Output the [X, Y] coordinate of the center of the cell containing the given text.  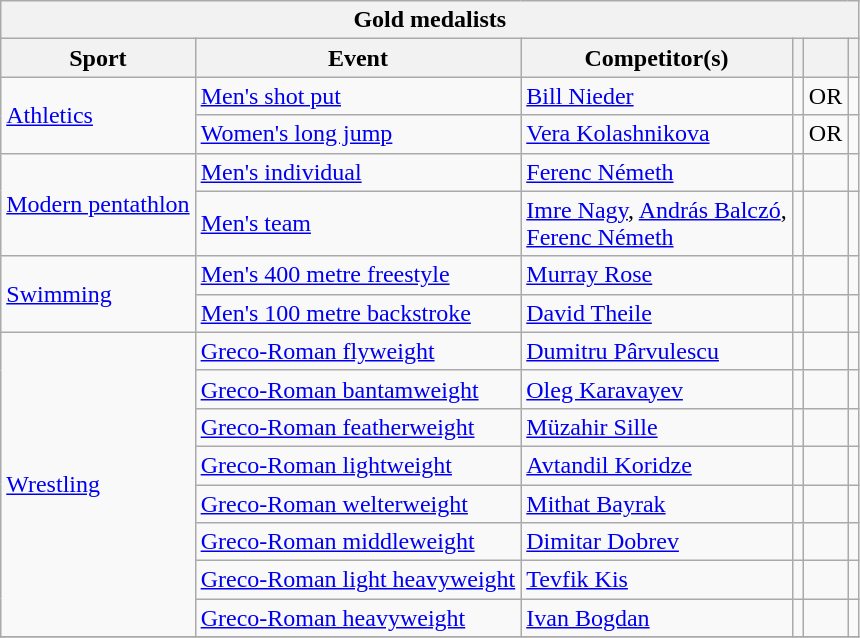
Imre Nagy, András Balczó,Ferenc Németh [656, 224]
Greco-Roman middleweight [358, 542]
Bill Nieder [656, 96]
Men's individual [358, 172]
Greco-Roman heavyweight [358, 618]
Modern pentathlon [98, 204]
Event [358, 58]
Greco-Roman welterweight [358, 503]
Swimming [98, 294]
Avtandil Koridze [656, 465]
Dumitru Pârvulescu [656, 351]
Vera Kolashnikova [656, 134]
Men's 100 metre backstroke [358, 313]
Women's long jump [358, 134]
Men's team [358, 224]
Competitor(s) [656, 58]
Murray Rose [656, 275]
Mithat Bayrak [656, 503]
Ivan Bogdan [656, 618]
Men's shot put [358, 96]
Greco-Roman flyweight [358, 351]
David Theile [656, 313]
Ferenc Németh [656, 172]
Gold medalists [430, 20]
Müzahir Sille [656, 427]
Tevfik Kis [656, 580]
Oleg Karavayev [656, 389]
Men's 400 metre freestyle [358, 275]
Greco-Roman featherweight [358, 427]
Wrestling [98, 484]
Athletics [98, 115]
Dimitar Dobrev [656, 542]
Greco-Roman bantamweight [358, 389]
Sport [98, 58]
Greco-Roman light heavyweight [358, 580]
Greco-Roman lightweight [358, 465]
